Capture the cell that displays the provided text and extract its (X, Y) central coordinate. 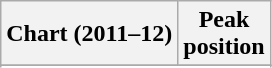
Chart (2011–12) (90, 34)
Peakposition (224, 34)
